Scan for the cell matching the given text and deliver its (X, Y) coordinate at center. 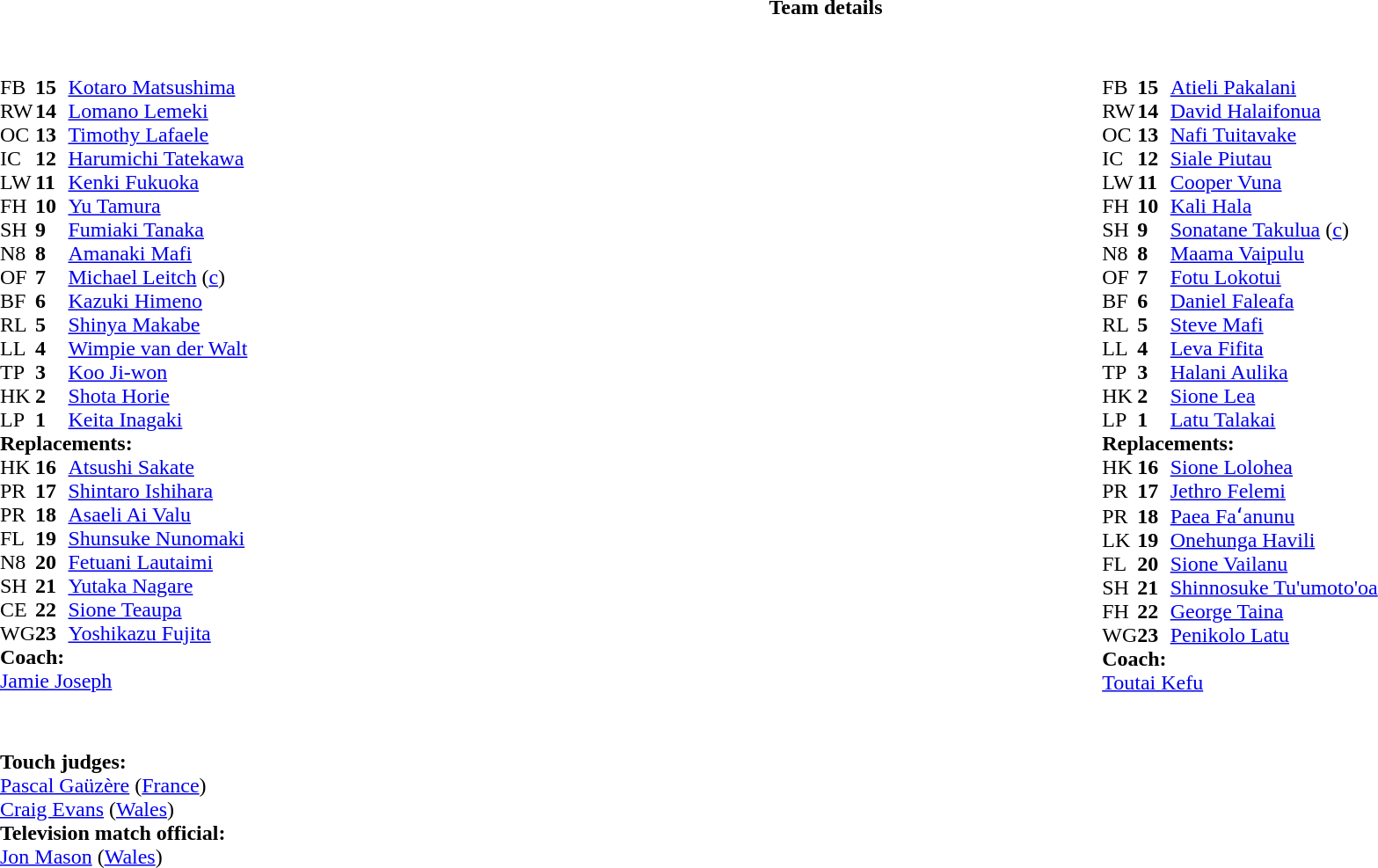
Steve Mafi (1274, 325)
Sione Lolohea (1274, 468)
Michael Leitch (c) (157, 278)
Yutaka Nagare (157, 586)
Yoshikazu Fujita (157, 633)
Halani Aulika (1274, 373)
Fetuani Lautaimi (157, 563)
Koo Ji-won (157, 373)
Shinya Makabe (157, 325)
Sione Lea (1274, 396)
Harumichi Tatekawa (157, 158)
Sonatane Takulua (c) (1274, 230)
Toutai Kefu (1240, 682)
Siale Piutau (1274, 158)
Kali Hala (1274, 206)
Nafi Tuitavake (1274, 135)
Fumiaki Tanaka (157, 230)
LK (1119, 540)
Wimpie van der Walt (157, 348)
Keita Inagaki (157, 420)
Kotaro Matsushima (157, 88)
Shunsuke Nunomaki (157, 538)
Sione Teaupa (157, 610)
Sione Vailanu (1274, 565)
Lomano Lemeki (157, 111)
Shintaro Ishihara (157, 491)
Shota Horie (157, 396)
Kenki Fukuoka (157, 183)
Daniel Faleafa (1274, 301)
Onehunga Havili (1274, 540)
Maama Vaipulu (1274, 253)
Kazuki Himeno (157, 301)
Shinnosuke Tu'umoto'oa (1274, 587)
Leva Fifita (1274, 348)
Cooper Vuna (1274, 183)
Timothy Lafaele (157, 135)
Fotu Lokotui (1274, 278)
Amanaki Mafi (157, 253)
Penikolo Latu (1274, 635)
Asaeli Ai Valu (157, 515)
Latu Talakai (1274, 420)
Jamie Joseph (123, 681)
CE (18, 610)
Atieli Pakalani (1274, 88)
Atsushi Sakate (157, 468)
David Halaifonua (1274, 111)
George Taina (1274, 612)
Jethro Felemi (1274, 491)
Paea Faʻanunu (1274, 515)
Yu Tamura (157, 206)
